Locate the cell with the specified text and output its (X, Y) center coordinate. 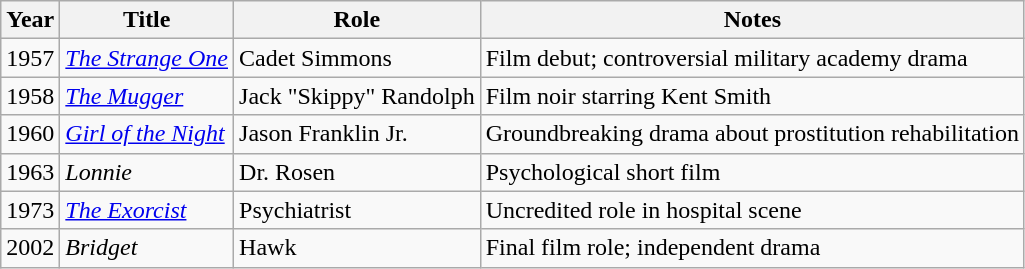
Psychological short film (752, 172)
Film noir starring Kent Smith (752, 96)
Jason Franklin Jr. (358, 134)
Final film role; independent drama (752, 248)
Bridget (147, 248)
Jack "Skippy" Randolph (358, 96)
1960 (30, 134)
Role (358, 20)
Hawk (358, 248)
The Exorcist (147, 210)
Year (30, 20)
Notes (752, 20)
The Strange One (147, 58)
Film debut; controversial military academy drama (752, 58)
Groundbreaking drama about prostitution rehabilitation (752, 134)
1957 (30, 58)
2002 (30, 248)
Psychiatrist (358, 210)
The Mugger (147, 96)
Dr. Rosen (358, 172)
Girl of the Night (147, 134)
Lonnie (147, 172)
Cadet Simmons (358, 58)
1973 (30, 210)
Title (147, 20)
1958 (30, 96)
1963 (30, 172)
Uncredited role in hospital scene (752, 210)
